Provide the (X, Y) coordinate of the cell's center where the given text is located.  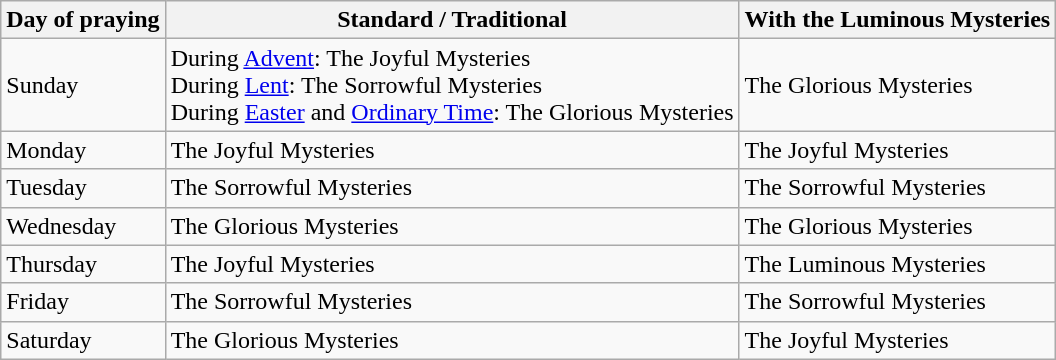
Friday (83, 302)
Thursday (83, 264)
With the Luminous Mysteries (898, 20)
Wednesday (83, 226)
Standard / Traditional (452, 20)
Sunday (83, 85)
Day of praying (83, 20)
Saturday (83, 340)
Tuesday (83, 188)
During Advent: The Joyful MysteriesDuring Lent: The Sorrowful MysteriesDuring Easter and Ordinary Time: The Glorious Mysteries (452, 85)
The Luminous Mysteries (898, 264)
Monday (83, 150)
